For the text-containing cell, return its midpoint in (X, Y) coordinate format. 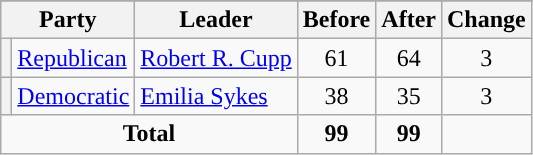
Before (336, 20)
Democratic (74, 96)
After (409, 20)
Total (149, 134)
Leader (216, 20)
Robert R. Cupp (216, 58)
64 (409, 58)
38 (336, 96)
Change (486, 20)
35 (409, 96)
Emilia Sykes (216, 96)
Party (68, 20)
Republican (74, 58)
61 (336, 58)
